Return (X, Y) of the center of cell containing provided text 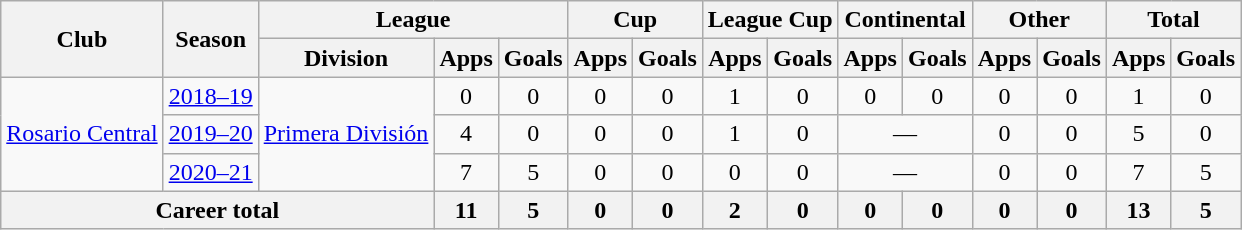
Division (346, 58)
Club (82, 39)
Continental (905, 20)
League (413, 20)
Career total (218, 210)
Rosario Central (82, 134)
Total (1173, 20)
2 (734, 210)
2019–20 (210, 134)
League Cup (770, 20)
4 (466, 134)
Season (210, 39)
Other (1039, 20)
2018–19 (210, 96)
2020–21 (210, 172)
13 (1138, 210)
11 (466, 210)
Primera División (346, 134)
Cup (635, 20)
